Find where the given text appears and provide that cell's center as [X, Y] coordinate. 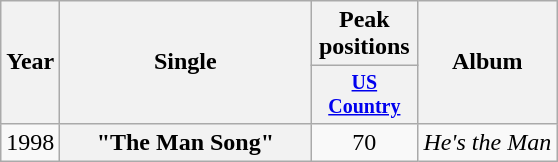
70 [364, 142]
Single [186, 62]
1998 [30, 142]
Album [488, 62]
US Country [364, 94]
"The Man Song" [186, 142]
Year [30, 62]
He's the Man [488, 142]
Peak positions [364, 34]
